Capture the cell that displays the provided text and extract its [X, Y] central coordinate. 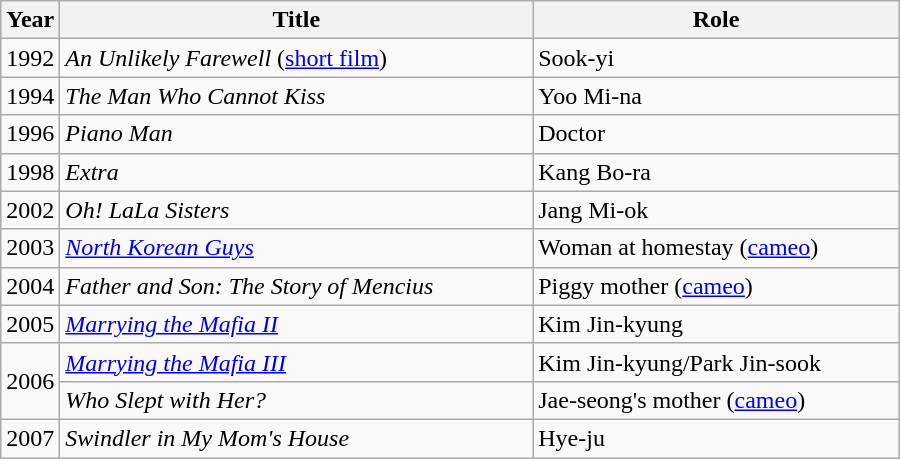
Extra [296, 172]
Hye-ju [716, 438]
Piano Man [296, 134]
Sook-yi [716, 58]
2003 [30, 248]
Piggy mother (cameo) [716, 286]
Oh! LaLa Sisters [296, 210]
Year [30, 20]
Jang Mi-ok [716, 210]
1992 [30, 58]
An Unlikely Farewell (short film) [296, 58]
Swindler in My Mom's House [296, 438]
The Man Who Cannot Kiss [296, 96]
1998 [30, 172]
Yoo Mi-na [716, 96]
Woman at homestay (cameo) [716, 248]
2004 [30, 286]
Doctor [716, 134]
Marrying the Mafia II [296, 324]
2006 [30, 381]
Kang Bo-ra [716, 172]
2005 [30, 324]
Role [716, 20]
2007 [30, 438]
Title [296, 20]
Marrying the Mafia III [296, 362]
Kim Jin-kyung/Park Jin-sook [716, 362]
Kim Jin-kyung [716, 324]
2002 [30, 210]
1996 [30, 134]
Jae-seong's mother (cameo) [716, 400]
Father and Son: The Story of Mencius [296, 286]
North Korean Guys [296, 248]
Who Slept with Her? [296, 400]
1994 [30, 96]
